Detect which cell encompasses the target text, then output its (x, y) center coordinate. 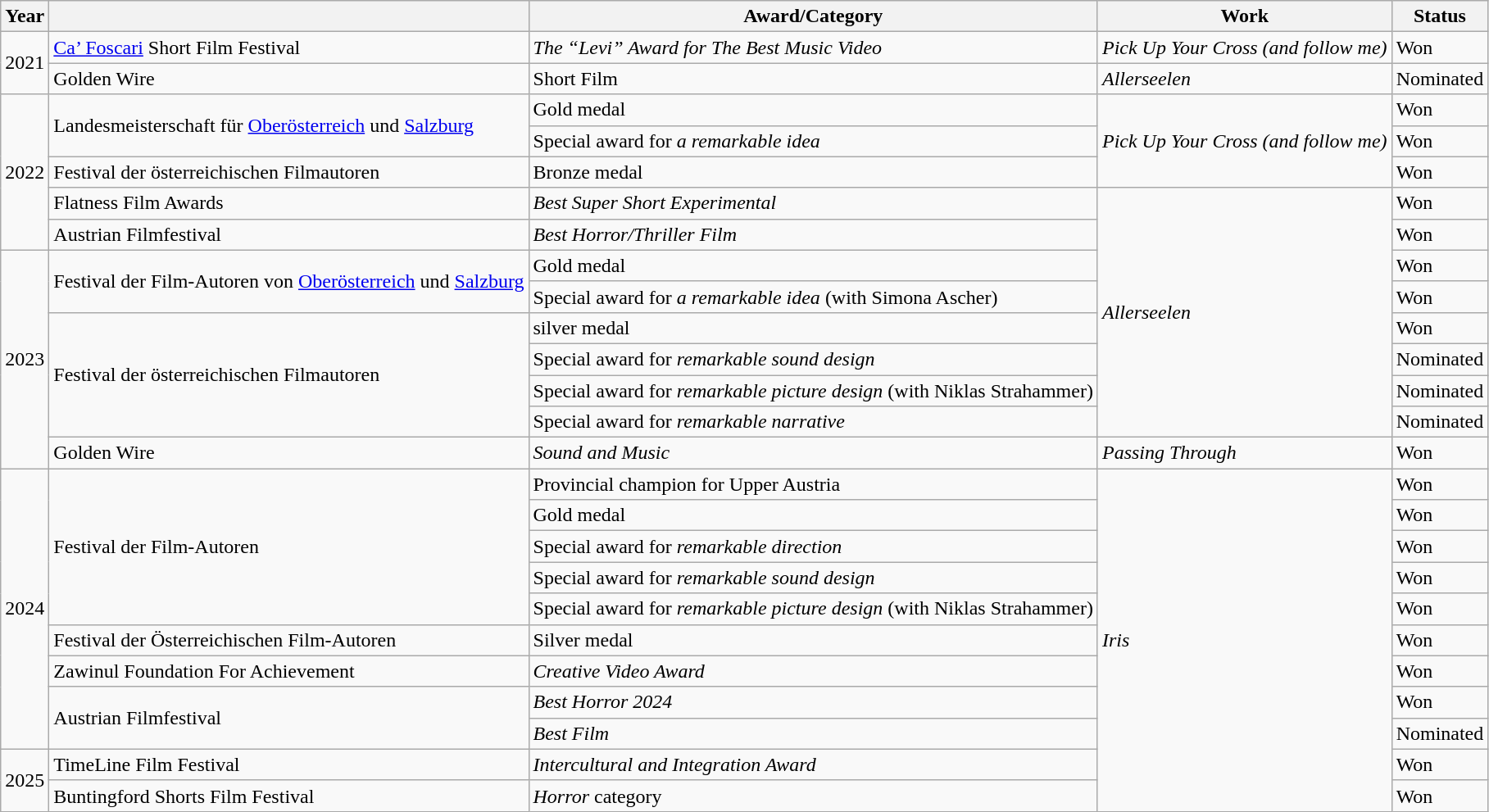
2025 (25, 780)
Work (1244, 16)
Zawinul Foundation For Achievement (288, 671)
Passing Through (1244, 453)
Best Film (813, 733)
Short Film (813, 79)
TimeLine Film Festival (288, 764)
Iris (1244, 641)
Festival der Film-Autoren (288, 547)
Horror category (813, 796)
2022 (25, 172)
Award/Category (813, 16)
Special award for a remarkable idea (with Simona Ascher) (813, 297)
Intercultural and Integration Award (813, 764)
Ca’ Foscari Short Film Festival (288, 48)
Landesmeisterschaft für Oberösterreich und Salzburg (288, 125)
Festival der Österreichischen Film-Autoren (288, 640)
Special award for a remarkable idea (813, 141)
The “Levi” Award for The Best Music Video (813, 48)
Special award for remarkable direction (813, 547)
Sound and Music (813, 453)
Provincial champion for Upper Austria (813, 484)
Flatness Film Awards (288, 203)
Buntingford Shorts Film Festival (288, 796)
silver medal (813, 328)
Best Horror/Thriller Film (813, 234)
Status (1440, 16)
Best Super Short Experimental (813, 203)
Year (25, 16)
Festival der Film-Autoren von Oberösterreich und Salzburg (288, 281)
2023 (25, 359)
Bronze medal (813, 172)
2021 (25, 63)
Special award for remarkable narrative (813, 422)
Best Horror 2024 (813, 702)
Creative Video Award (813, 671)
Silver medal (813, 640)
2024 (25, 610)
